Scan for the cell matching the given text and deliver its (x, y) coordinate at center. 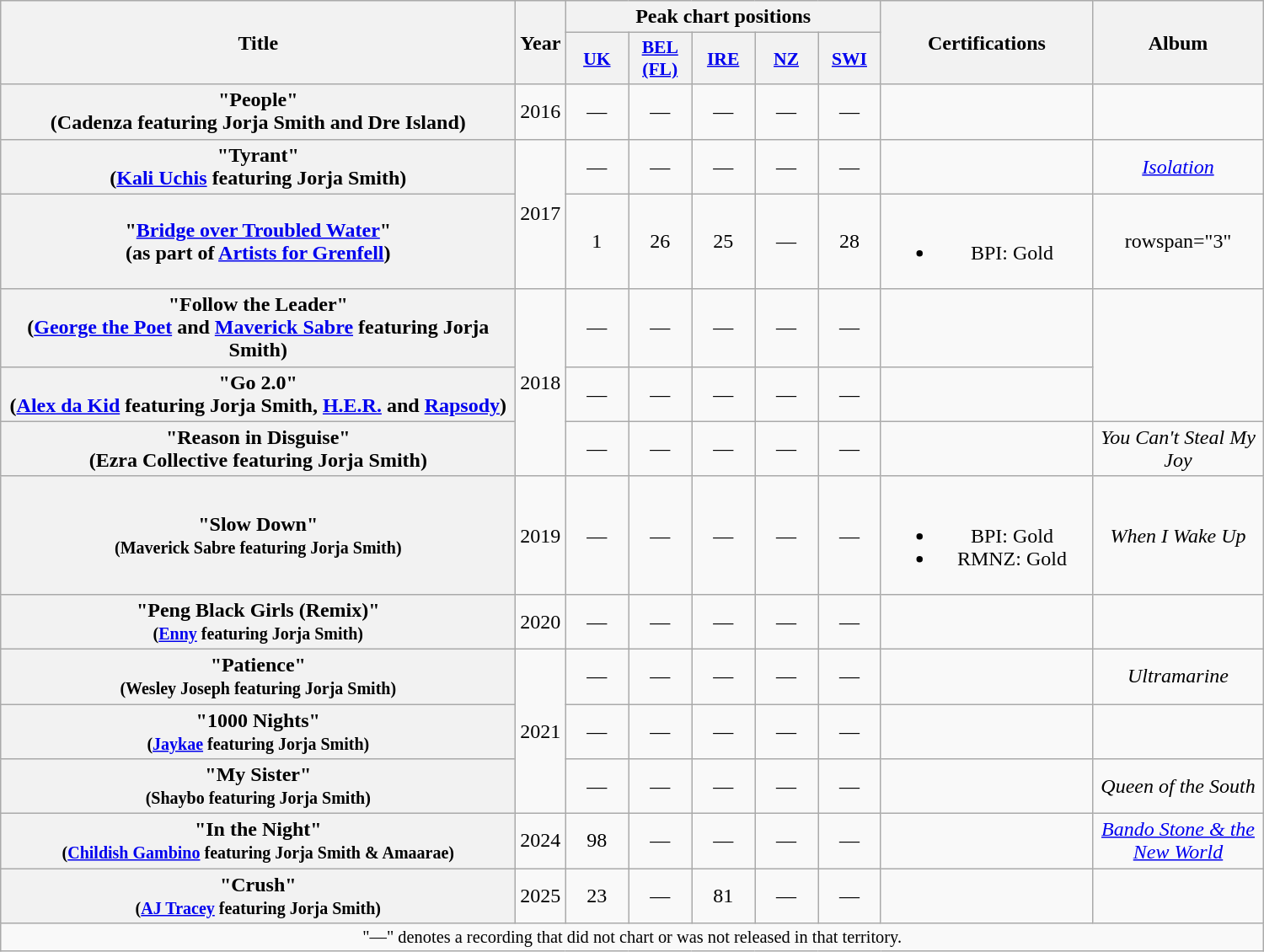
When I Wake Up (1178, 535)
Peak chart positions (723, 17)
IRE (723, 59)
Queen of the South (1178, 787)
UK (597, 59)
"People"(Cadenza featuring Jorja Smith and Dre Island) (258, 111)
"In the Night"(Childish Gambino featuring Jorja Smith & Amaarae) (258, 841)
Ultramarine (1178, 676)
Album (1178, 42)
NZ (787, 59)
"Slow Down"(Maverick Sabre featuring Jorja Smith) (258, 535)
"1000 Nights"(Jaykae featuring Jorja Smith) (258, 731)
"Reason in Disguise"(Ezra Collective featuring Jorja Smith) (258, 448)
2021 (541, 731)
BPI: Gold (986, 241)
Isolation (1178, 167)
"Follow the Leader"(George the Poet and Maverick Sabre featuring Jorja Smith) (258, 328)
"Crush"(AJ Tracey featuring Jorja Smith) (258, 896)
Year (541, 42)
BEL(FL) (661, 59)
26 (661, 241)
"—" denotes a recording that did not chart or was not released in that territory. (632, 938)
"Tyrant"(Kali Uchis featuring Jorja Smith) (258, 167)
"Go 2.0"(Alex da Kid featuring Jorja Smith, H.E.R. and Rapsody) (258, 394)
"My Sister"(Shaybo featuring Jorja Smith) (258, 787)
23 (597, 896)
2018 (541, 382)
"Patience"(Wesley Joseph featuring Jorja Smith) (258, 676)
You Can't Steal My Joy (1178, 448)
"Peng Black Girls (Remix)"(Enny featuring Jorja Smith) (258, 622)
2020 (541, 622)
BPI: GoldRMNZ: Gold (986, 535)
rowspan="3" (1178, 241)
2017 (541, 214)
"Bridge over Troubled Water"(as part of Artists for Grenfell) (258, 241)
25 (723, 241)
SWI (849, 59)
1 (597, 241)
2016 (541, 111)
Title (258, 42)
98 (597, 841)
81 (723, 896)
Bando Stone & the New World (1178, 841)
Certifications (986, 42)
28 (849, 241)
2025 (541, 896)
2024 (541, 841)
2019 (541, 535)
